Return (x, y) of the center of cell containing provided text 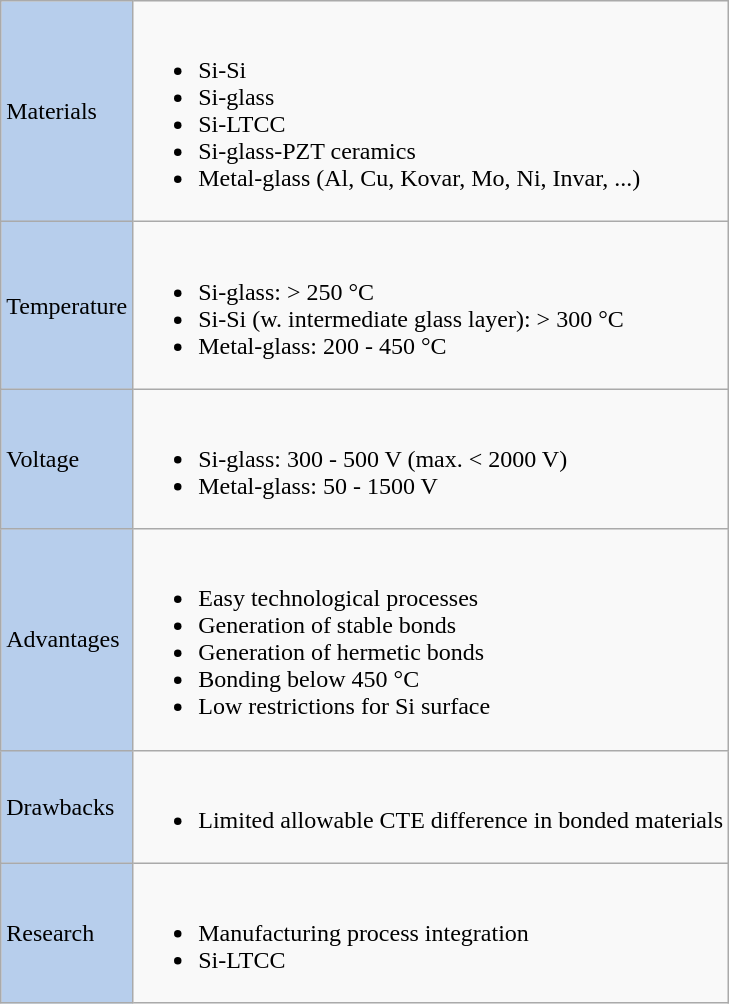
Advantages (67, 640)
Drawbacks (67, 806)
Materials (67, 112)
Si-SiSi-glassSi-LTCCSi-glass-PZT ceramicsMetal-glass (Al, Cu, Kovar, Mo, Ni, Invar, ...) (431, 112)
Easy technological processesGeneration of stable bondsGeneration of hermetic bondsBonding below 450 °CLow restrictions for Si surface (431, 640)
Research (67, 933)
Manufacturing process integrationSi-LTCC (431, 933)
Voltage (67, 459)
Limited allowable CTE difference in bonded materials (431, 806)
Si-glass: 300 - 500 V (max. < 2000 V)Metal-glass: 50 - 1500 V (431, 459)
Temperature (67, 306)
Si-glass: > 250 °CSi-Si (w. intermediate glass layer): > 300 °CMetal-glass: 200 - 450 °C (431, 306)
